From the cell containing the given text, extract its center point as [x, y] coordinate. 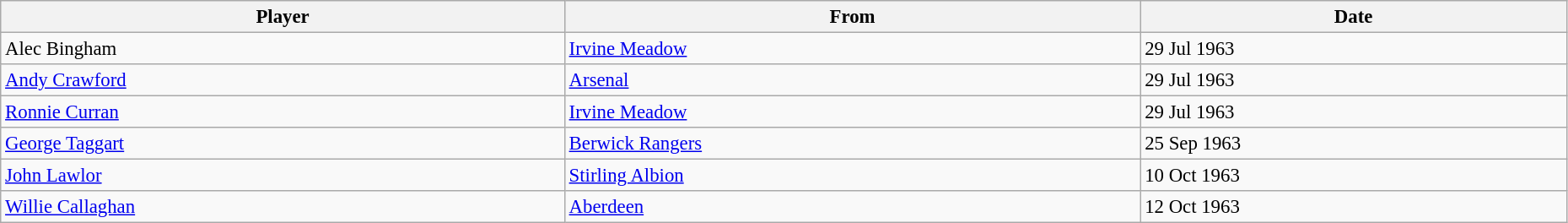
Player [283, 17]
George Taggart [283, 144]
Andy Crawford [283, 80]
25 Sep 1963 [1353, 144]
12 Oct 1963 [1353, 207]
Stirling Albion [852, 176]
Aberdeen [852, 207]
Ronnie Curran [283, 112]
Berwick Rangers [852, 144]
10 Oct 1963 [1353, 176]
Date [1353, 17]
From [852, 17]
John Lawlor [283, 176]
Alec Bingham [283, 49]
Willie Callaghan [283, 207]
Arsenal [852, 80]
